Identify which cell holds the provided text, then report its (x, y) central coordinate. 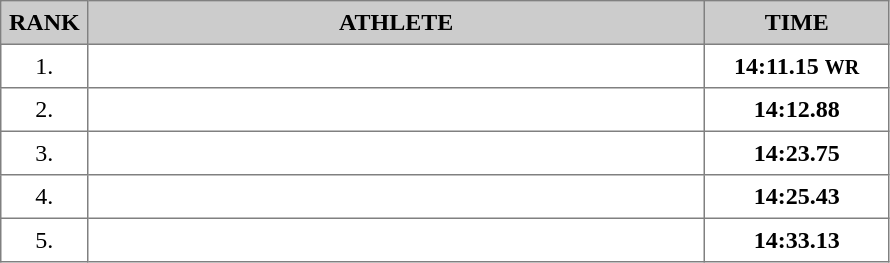
5. (44, 240)
3. (44, 153)
2. (44, 110)
14:12.88 (796, 110)
14:11.15 WR (796, 66)
14:33.13 (796, 240)
14:23.75 (796, 153)
1. (44, 66)
ATHLETE (396, 23)
14:25.43 (796, 197)
TIME (796, 23)
RANK (44, 23)
4. (44, 197)
